For the text-containing cell, return its midpoint in [X, Y] coordinate format. 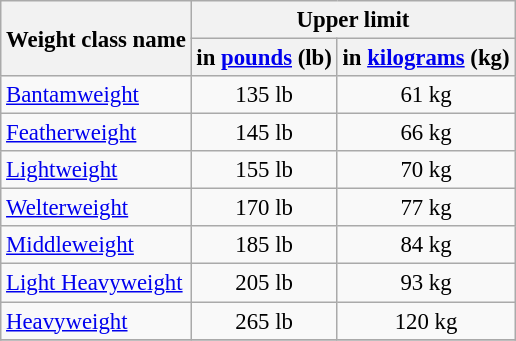
265 lb [264, 321]
135 lb [264, 95]
Lightweight [96, 170]
84 kg [426, 245]
Light Heavyweight [96, 283]
205 lb [264, 283]
Upper limit [353, 20]
in pounds (lb) [264, 58]
Middleweight [96, 245]
in kilograms (kg) [426, 58]
185 lb [264, 245]
Weight class name [96, 38]
77 kg [426, 208]
145 lb [264, 133]
93 kg [426, 283]
Bantamweight [96, 95]
66 kg [426, 133]
Welterweight [96, 208]
120 kg [426, 321]
70 kg [426, 170]
155 lb [264, 170]
170 lb [264, 208]
61 kg [426, 95]
Heavyweight [96, 321]
Featherweight [96, 133]
